Capture the cell that displays the provided text and extract its (x, y) central coordinate. 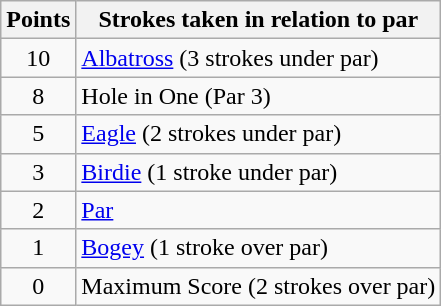
Birdie (1 stroke under par) (258, 172)
Albatross (3 strokes under par) (258, 58)
8 (38, 96)
0 (38, 286)
Strokes taken in relation to par (258, 20)
Maximum Score (2 strokes over par) (258, 286)
3 (38, 172)
2 (38, 210)
1 (38, 248)
Eagle (2 strokes under par) (258, 134)
Bogey (1 stroke over par) (258, 248)
10 (38, 58)
Points (38, 20)
Par (258, 210)
Hole in One (Par 3) (258, 96)
5 (38, 134)
